Search for the cell housing the specified text and yield its (x, y) center coordinate. 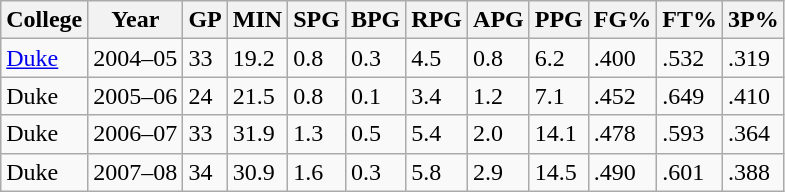
34 (205, 172)
31.9 (257, 134)
19.2 (257, 58)
FT% (690, 20)
.410 (753, 96)
4.5 (437, 58)
PPG (558, 20)
RPG (437, 20)
College (44, 20)
.478 (622, 134)
0.1 (375, 96)
.532 (690, 58)
MIN (257, 20)
2006–07 (136, 134)
.319 (753, 58)
.649 (690, 96)
2.9 (499, 172)
.388 (753, 172)
.400 (622, 58)
SPG (317, 20)
2007–08 (136, 172)
1.6 (317, 172)
14.5 (558, 172)
Year (136, 20)
1.2 (499, 96)
21.5 (257, 96)
FG% (622, 20)
2.0 (499, 134)
.490 (622, 172)
5.8 (437, 172)
2004–05 (136, 58)
.452 (622, 96)
3P% (753, 20)
2005–06 (136, 96)
7.1 (558, 96)
3.4 (437, 96)
APG (499, 20)
30.9 (257, 172)
.593 (690, 134)
.601 (690, 172)
BPG (375, 20)
14.1 (558, 134)
6.2 (558, 58)
24 (205, 96)
GP (205, 20)
5.4 (437, 134)
0.5 (375, 134)
.364 (753, 134)
1.3 (317, 134)
